Locate the cell with the specified text and output its [x, y] center coordinate. 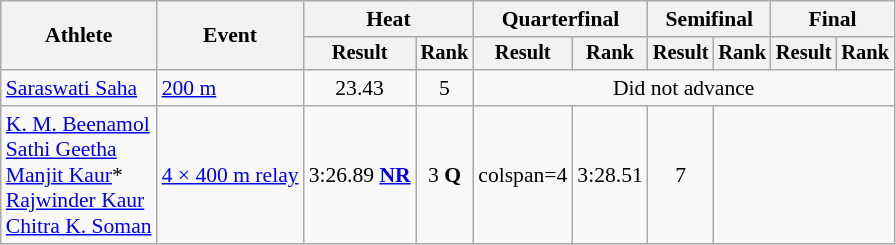
4 × 400 m relay [230, 175]
Athlete [79, 36]
Quarterfinal [560, 19]
3:26.89 NR [360, 175]
colspan=4 [522, 175]
Saraswati Saha [79, 88]
Final [832, 19]
200 m [230, 88]
3:28.51 [610, 175]
7 [681, 175]
Semifinal [710, 19]
K. M. BeenamolSathi GeethaManjit Kaur*Rajwinder KaurChitra K. Soman [79, 175]
Did not advance [684, 88]
5 [445, 88]
23.43 [360, 88]
Heat [389, 19]
Event [230, 36]
3 Q [445, 175]
